Find where the given text appears and provide that cell's center as (X, Y) coordinate. 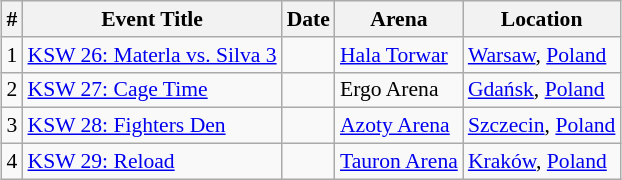
3 (12, 126)
2 (12, 90)
Ergo Arena (399, 90)
Gdańsk, Poland (542, 90)
Hala Torwar (399, 55)
Arena (399, 19)
KSW 29: Reload (152, 162)
Warsaw, Poland (542, 55)
Location (542, 19)
Event Title (152, 19)
# (12, 19)
KSW 26: Materla vs. Silva 3 (152, 55)
Azoty Arena (399, 126)
1 (12, 55)
Tauron Arena (399, 162)
KSW 28: Fighters Den (152, 126)
Date (308, 19)
4 (12, 162)
Kraków, Poland (542, 162)
Szczecin, Poland (542, 126)
KSW 27: Cage Time (152, 90)
